Find where the given text appears and provide that cell's center as (x, y) coordinate. 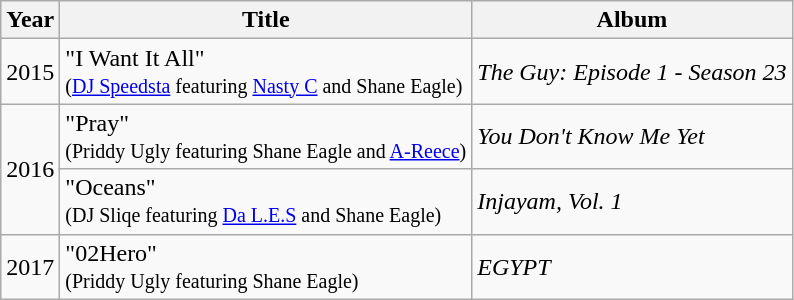
EGYPT (632, 266)
"I Want It All"(DJ Speedsta featuring Nasty C and Shane Eagle) (266, 72)
"Oceans"(DJ Sliqe featuring Da L.E.S and Shane Eagle) (266, 202)
"Pray"(Priddy Ugly featuring Shane Eagle and A-Reece) (266, 136)
2016 (30, 169)
Album (632, 20)
Injayam, Vol. 1 (632, 202)
The Guy: Episode 1 - Season 23 (632, 72)
You Don't Know Me Yet (632, 136)
Year (30, 20)
2015 (30, 72)
"02Hero"(Priddy Ugly featuring Shane Eagle) (266, 266)
Title (266, 20)
2017 (30, 266)
